Capture the cell that displays the provided text and extract its (x, y) central coordinate. 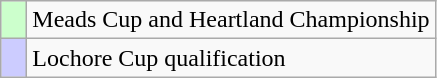
Lochore Cup qualification (231, 58)
Meads Cup and Heartland Championship (231, 20)
